Extract the [x, y] coordinate from the center of the cell holding the provided text.  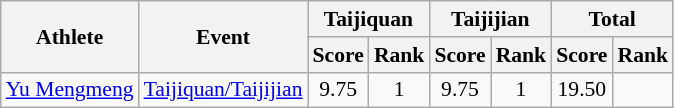
19.50 [582, 90]
Yu Mengmeng [70, 90]
Taijijian [490, 19]
Athlete [70, 36]
Taijiquan [369, 19]
Total [612, 19]
Taijiquan/Taijijian [224, 90]
Event [224, 36]
